For the text-containing cell, return its midpoint in (x, y) coordinate format. 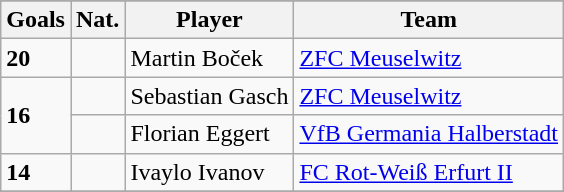
Ivaylo Ivanov (210, 172)
Sebastian Gasch (210, 96)
Player (210, 20)
Goals (36, 20)
Martin Boček (210, 58)
14 (36, 172)
Nat. (97, 20)
20 (36, 58)
VfB Germania Halberstadt (429, 134)
Team (429, 20)
Florian Eggert (210, 134)
16 (36, 115)
FC Rot-Weiß Erfurt II (429, 172)
